Provide the (X, Y) coordinate of the cell's center where the given text is located.  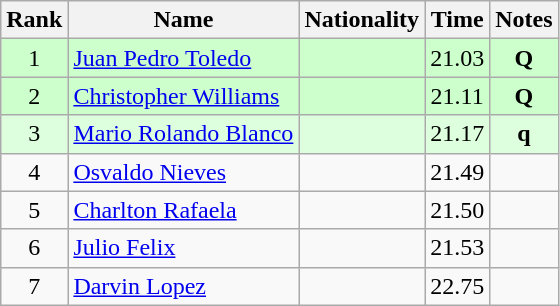
Mario Rolando Blanco (184, 134)
21.50 (458, 210)
21.11 (458, 96)
Name (184, 20)
Julio Felix (184, 248)
Darvin Lopez (184, 286)
2 (34, 96)
21.53 (458, 248)
q (524, 134)
Time (458, 20)
4 (34, 172)
Juan Pedro Toledo (184, 58)
21.03 (458, 58)
21.17 (458, 134)
3 (34, 134)
1 (34, 58)
Osvaldo Nieves (184, 172)
Nationality (362, 20)
Rank (34, 20)
Christopher Williams (184, 96)
6 (34, 248)
7 (34, 286)
22.75 (458, 286)
Charlton Rafaela (184, 210)
Notes (524, 20)
5 (34, 210)
21.49 (458, 172)
